Search for the cell housing the specified text and yield its [x, y] center coordinate. 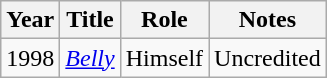
Uncredited [268, 58]
Himself [164, 58]
Title [90, 20]
1998 [30, 58]
Notes [268, 20]
Belly [90, 58]
Year [30, 20]
Role [164, 20]
